Extract the [x, y] coordinate from the center of the cell holding the provided text.  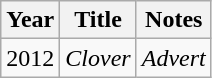
Title [98, 20]
2012 [30, 58]
Clover [98, 58]
Year [30, 20]
Notes [174, 20]
Advert [174, 58]
